Search for the cell housing the specified text and yield its (X, Y) center coordinate. 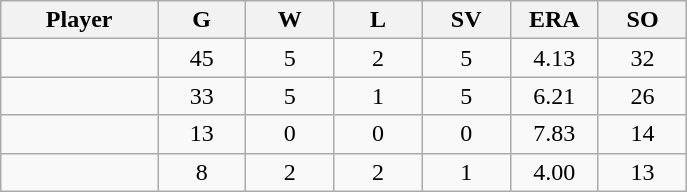
SV (466, 20)
32 (642, 58)
ERA (554, 20)
L (378, 20)
4.13 (554, 58)
Player (80, 20)
45 (202, 58)
G (202, 20)
8 (202, 172)
26 (642, 96)
33 (202, 96)
SO (642, 20)
7.83 (554, 134)
4.00 (554, 172)
14 (642, 134)
6.21 (554, 96)
W (290, 20)
